Capture the cell that displays the provided text and extract its [X, Y] central coordinate. 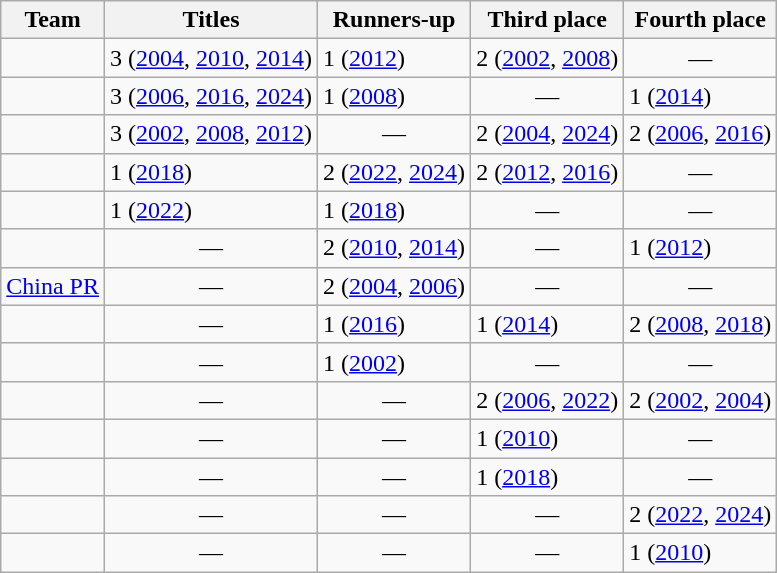
2 (2004, 2006) [394, 286]
Runners-up [394, 20]
Team [53, 20]
1 (2022) [212, 210]
3 (2002, 2008, 2012) [212, 134]
2 (2012, 2016) [548, 172]
2 (2010, 2014) [394, 248]
3 (2006, 2016, 2024) [212, 96]
2 (2006, 2016) [700, 134]
2 (2006, 2022) [548, 400]
1 (2016) [394, 324]
2 (2008, 2018) [700, 324]
3 (2004, 2010, 2014) [212, 58]
1 (2008) [394, 96]
Titles [212, 20]
China PR [53, 286]
2 (2004, 2024) [548, 134]
Third place [548, 20]
1 (2002) [394, 362]
2 (2002, 2004) [700, 400]
2 (2002, 2008) [548, 58]
Fourth place [700, 20]
